Output the (x, y) coordinate of the center of the cell containing the given text.  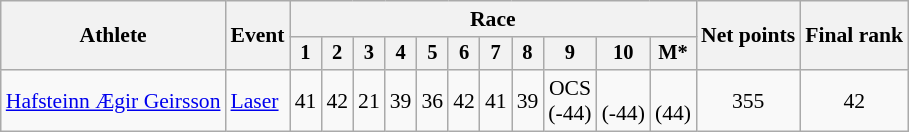
1 (306, 54)
Final rank (854, 36)
5 (432, 54)
Laser (258, 100)
Race (493, 19)
4 (401, 54)
2 (337, 54)
9 (570, 54)
Athlete (114, 36)
Event (258, 36)
Hafsteinn Ægir Geirsson (114, 100)
OCS(-44) (570, 100)
355 (748, 100)
3 (369, 54)
10 (624, 54)
36 (432, 100)
Net points (748, 36)
(44) (673, 100)
8 (528, 54)
21 (369, 100)
(-44) (624, 100)
7 (496, 54)
6 (464, 54)
M* (673, 54)
